Return [x, y] of the center of cell containing provided text 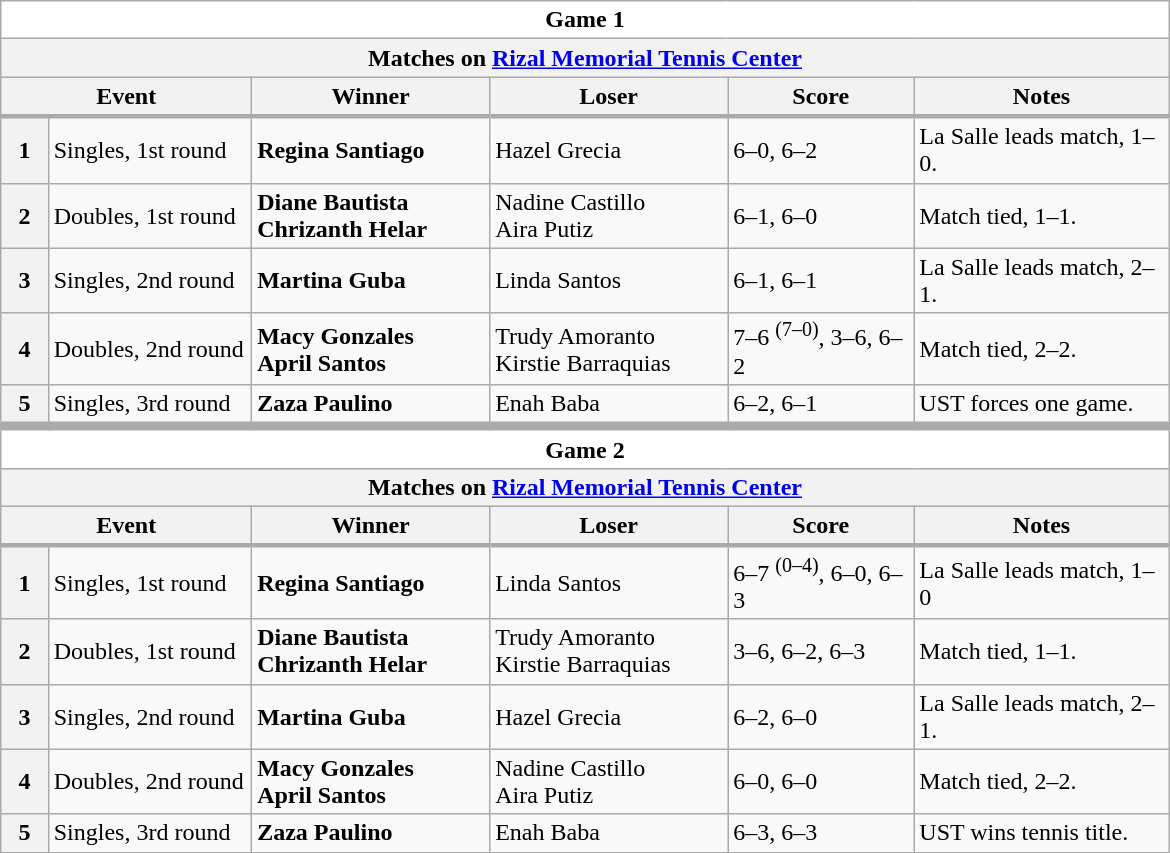
La Salle leads match, 1–0 [1042, 582]
UST wins tennis title. [1042, 833]
UST forces one game. [1042, 406]
Game 1 [585, 20]
6–1, 6–0 [821, 216]
6–7 (0–4), 6–0, 6–3 [821, 582]
6–0, 6–2 [821, 150]
7–6 (7–0), 3–6, 6–2 [821, 349]
6–1, 6–1 [821, 280]
La Salle leads match, 1–0. [1042, 150]
6–3, 6–3 [821, 833]
3–6, 6–2, 6–3 [821, 652]
6–2, 6–1 [821, 406]
6–2, 6–0 [821, 716]
Game 2 [585, 447]
6–0, 6–0 [821, 782]
